Extract the [x, y] coordinate from the center of the cell holding the provided text.  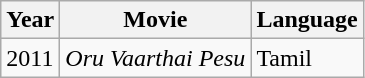
2011 [30, 58]
Movie [156, 20]
Tamil [307, 58]
Year [30, 20]
Oru Vaarthai Pesu [156, 58]
Language [307, 20]
